Locate the cell with the specified text and output its (x, y) center coordinate. 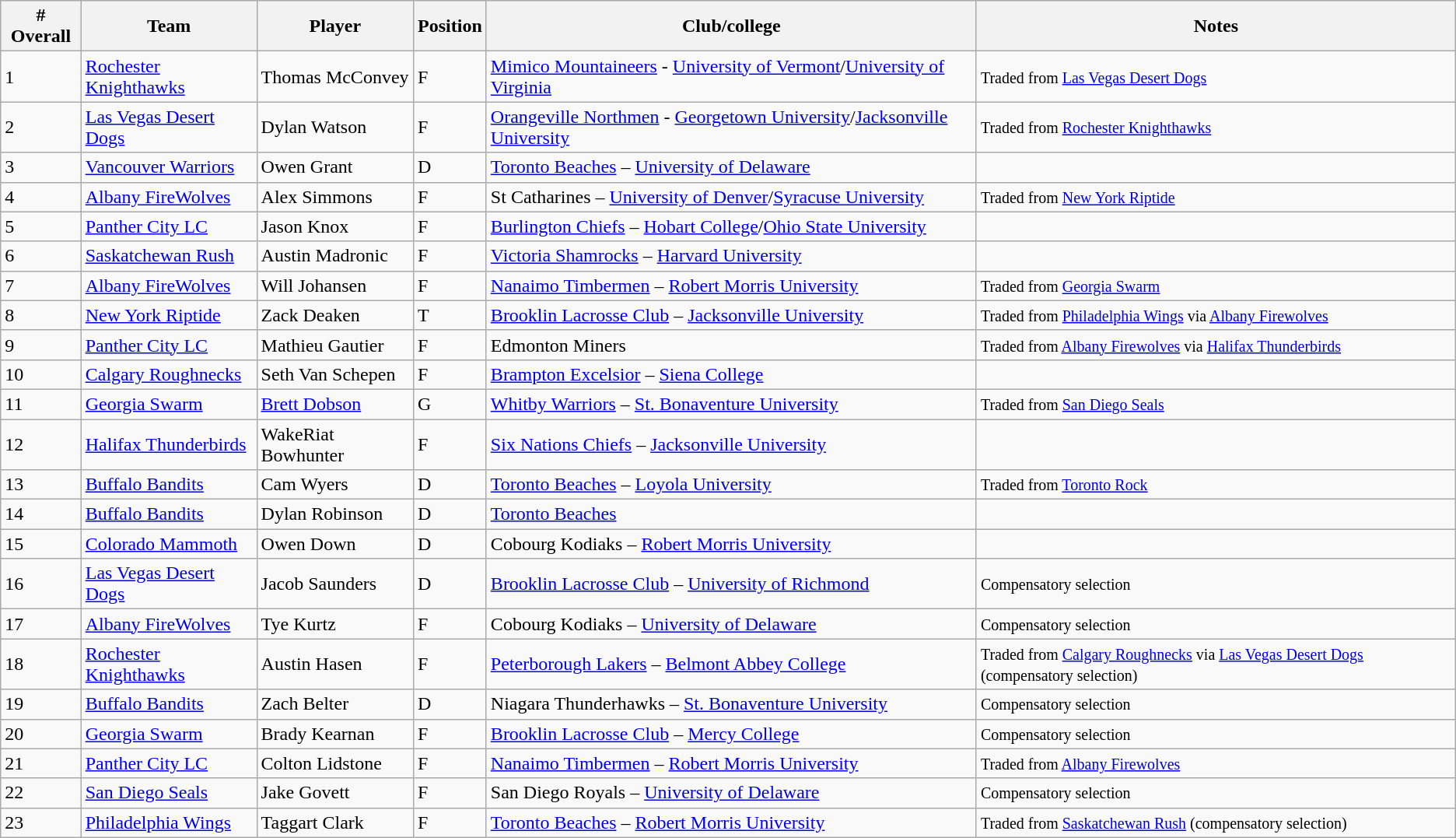
Traded from Las Vegas Desert Dogs (1216, 76)
Brooklin Lacrosse Club – Mercy College (731, 734)
Whitby Warriors – St. Bonaventure University (731, 404)
Zack Deaken (335, 315)
Dylan Watson (335, 128)
Calgary Roughnecks (169, 374)
Traded from Calgary Roughnecks via Las Vegas Desert Dogs (compensatory selection) (1216, 664)
Saskatchewan Rush (169, 256)
17 (40, 624)
Toronto Beaches – Loyola University (731, 485)
11 (40, 404)
Traded from Georgia Swarm (1216, 286)
Taggart Clark (335, 822)
Traded from Albany Firewolves via Halifax Thunderbirds (1216, 345)
Vancouver Warriors (169, 167)
5 (40, 226)
Edmonton Miners (731, 345)
8 (40, 315)
G (450, 404)
Traded from Saskatchewan Rush (compensatory selection) (1216, 822)
Halifax Thunderbirds (169, 444)
Jacob Saunders (335, 584)
Victoria Shamrocks – Harvard University (731, 256)
Brady Kearnan (335, 734)
1 (40, 76)
Burlington Chiefs – Hobart College/Ohio State University (731, 226)
Mathieu Gautier (335, 345)
Traded from Rochester Knighthawks (1216, 128)
Traded from New York Riptide (1216, 197)
Team (169, 26)
Toronto Beaches (731, 514)
Notes (1216, 26)
Zach Belter (335, 704)
2 (40, 128)
Seth Van Schepen (335, 374)
Jake Govett (335, 793)
Will Johansen (335, 286)
Dylan Robinson (335, 514)
14 (40, 514)
Mimico Mountaineers - University of Vermont/University of Virginia (731, 76)
Brooklin Lacrosse Club – University of Richmond (731, 584)
16 (40, 584)
St Catharines – University of Denver/Syracuse University (731, 197)
Cobourg Kodiaks – University of Delaware (731, 624)
Six Nations Chiefs – Jacksonville University (731, 444)
Brampton Excelsior – Siena College (731, 374)
Alex Simmons (335, 197)
Austin Madronic (335, 256)
San Diego Royals – University of Delaware (731, 793)
Orangeville Northmen - Georgetown University/Jacksonville University (731, 128)
T (450, 315)
New York Riptide (169, 315)
19 (40, 704)
Thomas McConvey (335, 76)
Philadelphia Wings (169, 822)
10 (40, 374)
Traded from Philadelphia Wings via Albany Firewolves (1216, 315)
Cam Wyers (335, 485)
7 (40, 286)
Player (335, 26)
12 (40, 444)
9 (40, 345)
21 (40, 763)
Traded from Albany Firewolves (1216, 763)
San Diego Seals (169, 793)
20 (40, 734)
Toronto Beaches – Robert Morris University (731, 822)
22 (40, 793)
18 (40, 664)
Cobourg Kodiaks – Robert Morris University (731, 544)
Position (450, 26)
Colton Lidstone (335, 763)
6 (40, 256)
4 (40, 197)
Toronto Beaches – University of Delaware (731, 167)
Brett Dobson (335, 404)
13 (40, 485)
Traded from Toronto Rock (1216, 485)
3 (40, 167)
# Overall (40, 26)
Jason Knox (335, 226)
Club/college (731, 26)
Niagara Thunderhawks – St. Bonaventure University (731, 704)
WakeRiat Bowhunter (335, 444)
23 (40, 822)
Tye Kurtz (335, 624)
Traded from San Diego Seals (1216, 404)
Peterborough Lakers – Belmont Abbey College (731, 664)
Austin Hasen (335, 664)
Owen Down (335, 544)
Colorado Mammoth (169, 544)
Owen Grant (335, 167)
Brooklin Lacrosse Club – Jacksonville University (731, 315)
15 (40, 544)
